Extract the (x, y) coordinate from the center of the cell holding the provided text.  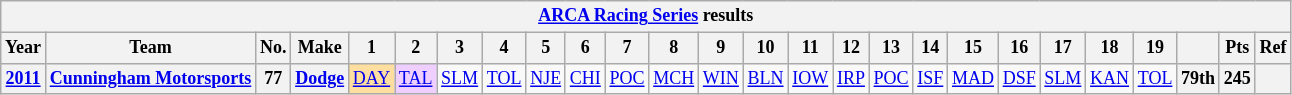
DSF (1019, 78)
Pts (1237, 48)
MAD (974, 78)
16 (1019, 48)
79th (1198, 78)
3 (460, 48)
9 (722, 48)
TAL (416, 78)
11 (810, 48)
14 (930, 48)
Year (24, 48)
77 (274, 78)
Team (150, 48)
CHI (585, 78)
Cunningham Motorsports (150, 78)
MCH (674, 78)
15 (974, 48)
Ref (1273, 48)
10 (766, 48)
12 (852, 48)
13 (891, 48)
IOW (810, 78)
6 (585, 48)
1 (371, 48)
WIN (722, 78)
8 (674, 48)
19 (1154, 48)
7 (627, 48)
Make (320, 48)
ISF (930, 78)
2 (416, 48)
5 (546, 48)
DAY (371, 78)
18 (1110, 48)
4 (504, 48)
BLN (766, 78)
17 (1063, 48)
Dodge (320, 78)
IRP (852, 78)
ARCA Racing Series results (646, 16)
2011 (24, 78)
No. (274, 48)
NJE (546, 78)
KAN (1110, 78)
245 (1237, 78)
